Pinpoint the cell where the given text exists, returning its [x, y] midpoint coordinate. 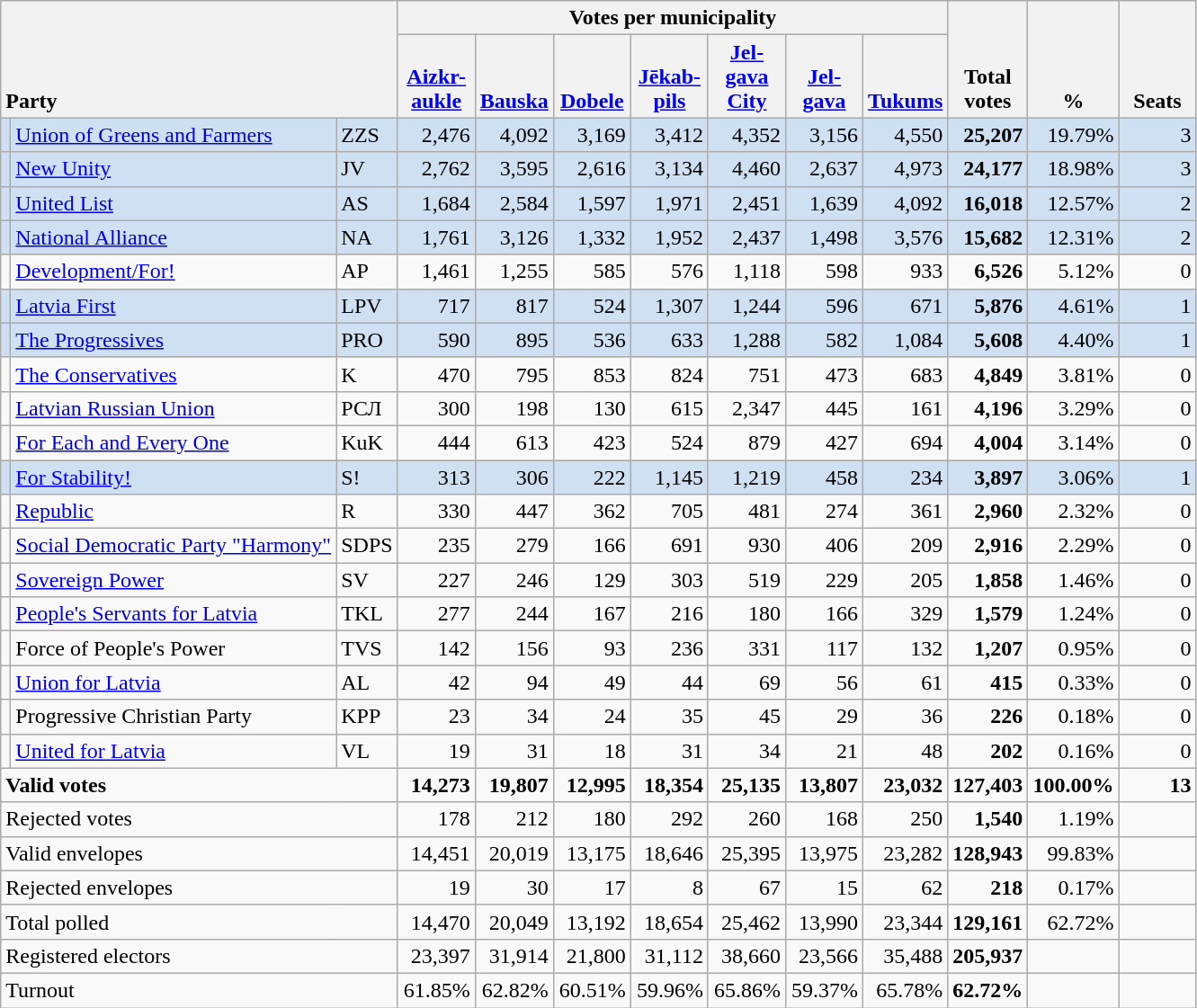
205 [906, 580]
445 [825, 408]
5,876 [987, 306]
2.29% [1074, 546]
18,646 [669, 853]
361 [906, 512]
LPV [367, 306]
60.51% [592, 990]
20,019 [514, 853]
62 [906, 888]
Dobele [592, 76]
236 [669, 648]
12.31% [1074, 237]
274 [825, 512]
25,462 [746, 922]
6,526 [987, 272]
2,916 [987, 546]
94 [514, 682]
1.24% [1074, 614]
61.85% [436, 990]
13,990 [825, 922]
705 [669, 512]
United for Latvia [174, 751]
100.00% [1074, 785]
212 [514, 819]
1,579 [987, 614]
168 [825, 819]
218 [987, 888]
1,118 [746, 272]
23,344 [906, 922]
4,196 [987, 408]
AS [367, 203]
56 [825, 682]
Turnout [200, 990]
23 [436, 717]
590 [436, 340]
30 [514, 888]
Party [200, 59]
13,807 [825, 785]
879 [746, 442]
0.18% [1074, 717]
234 [906, 477]
481 [746, 512]
VL [367, 751]
Jel- gava [825, 76]
683 [906, 374]
130 [592, 408]
3,595 [514, 169]
Latvia First [174, 306]
330 [436, 512]
23,282 [906, 853]
250 [906, 819]
JV [367, 169]
14,273 [436, 785]
3,134 [669, 169]
2,616 [592, 169]
292 [669, 819]
277 [436, 614]
59.37% [825, 990]
129 [592, 580]
25,135 [746, 785]
19.79% [1074, 135]
Union of Greens and Farmers [174, 135]
198 [514, 408]
12.57% [1074, 203]
KuK [367, 442]
Union for Latvia [174, 682]
128,943 [987, 853]
SV [367, 580]
Rejected votes [200, 819]
23,032 [906, 785]
260 [746, 819]
1,207 [987, 648]
14,451 [436, 853]
1,244 [746, 306]
178 [436, 819]
New Unity [174, 169]
Seats [1157, 59]
21,800 [592, 956]
Rejected envelopes [200, 888]
3.06% [1074, 477]
36 [906, 717]
Development/For! [174, 272]
1,255 [514, 272]
65.78% [906, 990]
2.32% [1074, 512]
25,207 [987, 135]
415 [987, 682]
824 [669, 374]
18.98% [1074, 169]
279 [514, 546]
Votes per municipality [673, 18]
226 [987, 717]
Force of People's Power [174, 648]
0.95% [1074, 648]
1.19% [1074, 819]
35,488 [906, 956]
17 [592, 888]
142 [436, 648]
596 [825, 306]
156 [514, 648]
Valid votes [200, 785]
The Conservatives [174, 374]
23,566 [825, 956]
44 [669, 682]
444 [436, 442]
24,177 [987, 169]
598 [825, 272]
1,145 [669, 477]
ZZS [367, 135]
38,660 [746, 956]
3,412 [669, 135]
4.40% [1074, 340]
12,995 [592, 785]
РСЛ [367, 408]
13,192 [592, 922]
20,049 [514, 922]
62.82% [514, 990]
PRO [367, 340]
2,451 [746, 203]
1,858 [987, 580]
3,126 [514, 237]
Aizkr- aukle [436, 76]
3,156 [825, 135]
69 [746, 682]
4,973 [906, 169]
216 [669, 614]
R [367, 512]
3.81% [1074, 374]
NA [367, 237]
4,849 [987, 374]
227 [436, 580]
3,576 [906, 237]
AL [367, 682]
447 [514, 512]
42 [436, 682]
3,897 [987, 477]
1,288 [746, 340]
423 [592, 442]
13,175 [592, 853]
45 [746, 717]
29 [825, 717]
2,960 [987, 512]
582 [825, 340]
132 [906, 648]
24 [592, 717]
585 [592, 272]
1,461 [436, 272]
93 [592, 648]
0.17% [1074, 888]
Progressive Christian Party [174, 717]
59.96% [669, 990]
Republic [174, 512]
31,914 [514, 956]
244 [514, 614]
1,684 [436, 203]
895 [514, 340]
671 [906, 306]
2,347 [746, 408]
406 [825, 546]
48 [906, 751]
2,762 [436, 169]
4,004 [987, 442]
362 [592, 512]
615 [669, 408]
751 [746, 374]
3,169 [592, 135]
1,952 [669, 237]
161 [906, 408]
4,352 [746, 135]
4,550 [906, 135]
329 [906, 614]
13 [1157, 785]
519 [746, 580]
16,018 [987, 203]
23,397 [436, 956]
470 [436, 374]
18 [592, 751]
People's Servants for Latvia [174, 614]
1,540 [987, 819]
Jēkab- pils [669, 76]
853 [592, 374]
1,498 [825, 237]
Total polled [200, 922]
13,975 [825, 853]
576 [669, 272]
Valid envelopes [200, 853]
694 [906, 442]
2,637 [825, 169]
0.16% [1074, 751]
1,639 [825, 203]
Tukums [906, 76]
2,476 [436, 135]
930 [746, 546]
49 [592, 682]
205,937 [987, 956]
TVS [367, 648]
1,219 [746, 477]
1,971 [669, 203]
United List [174, 203]
306 [514, 477]
0.33% [1074, 682]
65.86% [746, 990]
19,807 [514, 785]
458 [825, 477]
427 [825, 442]
15 [825, 888]
300 [436, 408]
National Alliance [174, 237]
2,584 [514, 203]
3.14% [1074, 442]
202 [987, 751]
536 [592, 340]
1.46% [1074, 580]
Registered electors [200, 956]
KPP [367, 717]
61 [906, 682]
129,161 [987, 922]
117 [825, 648]
303 [669, 580]
222 [592, 477]
Bauska [514, 76]
TKL [367, 614]
235 [436, 546]
For Each and Every One [174, 442]
18,654 [669, 922]
99.83% [1074, 853]
613 [514, 442]
795 [514, 374]
14,470 [436, 922]
4,460 [746, 169]
5.12% [1074, 272]
717 [436, 306]
AP [367, 272]
2,437 [746, 237]
% [1074, 59]
1,084 [906, 340]
1,761 [436, 237]
167 [592, 614]
4.61% [1074, 306]
633 [669, 340]
K [367, 374]
S! [367, 477]
31,112 [669, 956]
Jel- gava City [746, 76]
1,332 [592, 237]
331 [746, 648]
933 [906, 272]
35 [669, 717]
15,682 [987, 237]
Sovereign Power [174, 580]
25,395 [746, 853]
1,597 [592, 203]
229 [825, 580]
313 [436, 477]
For Stability! [174, 477]
Latvian Russian Union [174, 408]
67 [746, 888]
209 [906, 546]
SDPS [367, 546]
473 [825, 374]
The Progressives [174, 340]
21 [825, 751]
3.29% [1074, 408]
8 [669, 888]
18,354 [669, 785]
691 [669, 546]
817 [514, 306]
1,307 [669, 306]
Social Democratic Party "Harmony" [174, 546]
Total votes [987, 59]
5,608 [987, 340]
127,403 [987, 785]
246 [514, 580]
